Detect which cell encompasses the target text, then output its (X, Y) center coordinate. 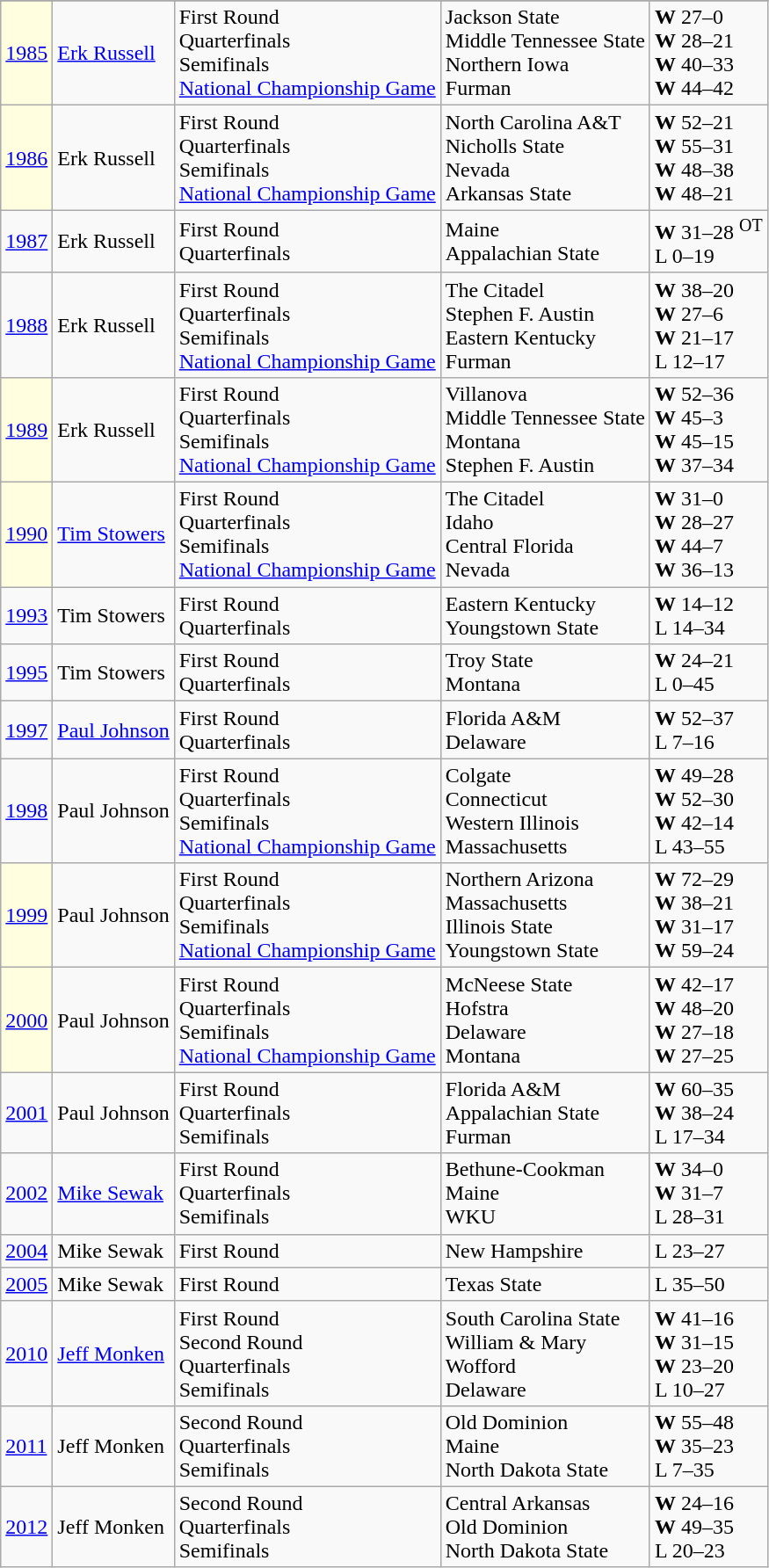
W 72–29W 38–21W 31–17W 59–24 (708, 916)
MaineAppalachian State (545, 242)
VillanovaMiddle Tennessee StateMontanaStephen F. Austin (545, 429)
W 38–20W 27–6W 21–17L 12–17 (708, 325)
L 23–27 (708, 1251)
2005 (26, 1284)
W 31–0W 28–27W 44–7W 36–13 (708, 534)
L 35–50 (708, 1284)
W 31–28 OTL 0–19 (708, 242)
The CitadelStephen F. AustinEastern KentuckyFurman (545, 325)
W 60–35W 38–24L 17–34 (708, 1113)
2002 (26, 1194)
1999 (26, 916)
Bethune-CookmanMaineWKU (545, 1194)
Northern ArizonaMassachusettsIllinois StateYoungstown State (545, 916)
W 49–28W 52–30W 42–14L 43–55 (708, 810)
1985 (26, 53)
W 24–16W 49–35L 20–23 (708, 1527)
Eastern KentuckyYoungstown State (545, 615)
W 52–36W 45–3W 45–15W 37–34 (708, 429)
W 42–17W 48–20W 27–18W 27–25 (708, 1020)
2011 (26, 1446)
1990 (26, 534)
New Hampshire (545, 1251)
W 24–21L 0–45 (708, 673)
1993 (26, 615)
Old DominionMaineNorth Dakota State (545, 1446)
South Carolina StateWilliam & MaryWoffordDelaware (545, 1354)
2004 (26, 1251)
W 14–12L 14–34 (708, 615)
2012 (26, 1527)
W 34–0W 31–7L 28–31 (708, 1194)
1986 (26, 158)
1995 (26, 673)
Central ArkansasOld DominionNorth Dakota State (545, 1527)
W 27–0W 28–21W 40–33W 44–42 (708, 53)
W 55–48W 35–23L 7–35 (708, 1446)
Florida A&MAppalachian StateFurman (545, 1113)
The CitadelIdahoCentral FloridaNevada (545, 534)
2001 (26, 1113)
Texas State (545, 1284)
Troy StateMontana (545, 673)
2000 (26, 1020)
1997 (26, 730)
1988 (26, 325)
Jackson StateMiddle Tennessee StateNorthern IowaFurman (545, 53)
McNeese StateHofstraDelawareMontana (545, 1020)
1998 (26, 810)
W 52–21W 55–31W 48–38W 48–21 (708, 158)
Florida A&MDelaware (545, 730)
2010 (26, 1354)
W 52–37L 7–16 (708, 730)
ColgateConnecticutWestern IllinoisMassachusetts (545, 810)
1989 (26, 429)
First RoundSecond RoundQuarterfinalsSemifinals (308, 1354)
W 41–16W 31–15W 23–20L 10–27 (708, 1354)
North Carolina A&TNicholls StateNevadaArkansas State (545, 158)
1987 (26, 242)
